Return [x, y] of the center of cell containing provided text 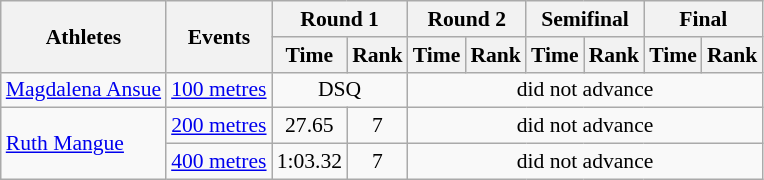
1:03.32 [310, 162]
200 metres [218, 126]
Round 1 [340, 19]
DSQ [340, 90]
27.65 [310, 126]
Athletes [84, 36]
Magdalena Ansue [84, 90]
Ruth Mangue [84, 144]
Final [703, 19]
Semifinal [585, 19]
100 metres [218, 90]
400 metres [218, 162]
Events [218, 36]
Round 2 [467, 19]
